Capture the cell that displays the provided text and extract its [X, Y] central coordinate. 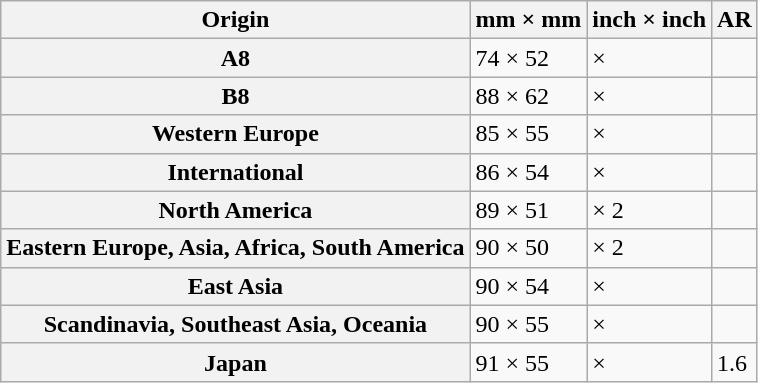
Origin [236, 20]
Western Europe [236, 134]
90 × 55 [528, 324]
85 × 55 [528, 134]
90 × 50 [528, 248]
88 × 62 [528, 96]
86 × 54 [528, 172]
AR [735, 20]
North America [236, 210]
89 × 51 [528, 210]
74 × 52 [528, 58]
East Asia [236, 286]
90 × 54 [528, 286]
Eastern Europe, Asia, Africa, South America [236, 248]
1.6 [735, 362]
International [236, 172]
Scandinavia, Southeast Asia, Oceania [236, 324]
inch × inch [650, 20]
mm × mm [528, 20]
A8 [236, 58]
91 × 55 [528, 362]
Japan [236, 362]
B8 [236, 96]
